Locate the cell with the specified text and output its (X, Y) center coordinate. 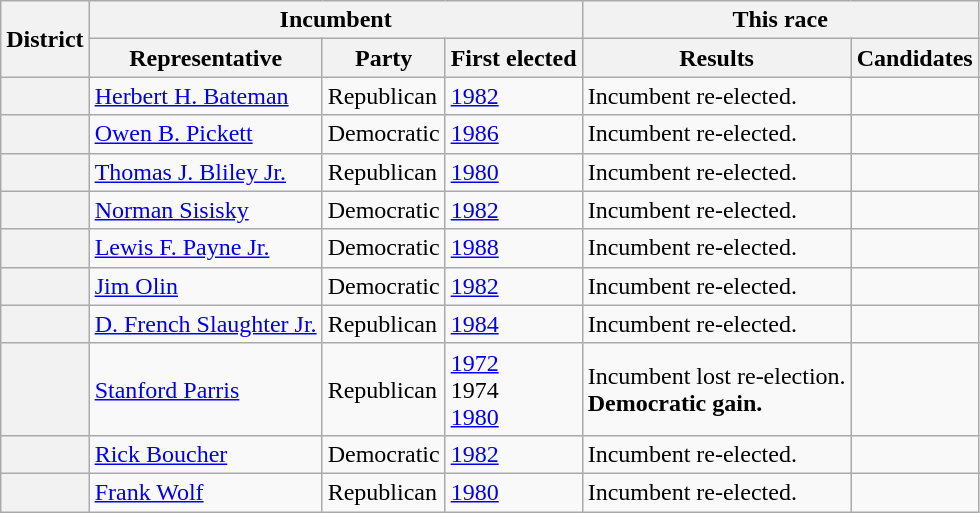
District (45, 39)
Results (716, 58)
Thomas J. Bliley Jr. (206, 172)
19721974 1980 (514, 389)
1988 (514, 248)
This race (780, 20)
First elected (514, 58)
Candidates (914, 58)
Stanford Parris (206, 389)
Representative (206, 58)
Norman Sisisky (206, 210)
1984 (514, 324)
D. French Slaughter Jr. (206, 324)
Herbert H. Bateman (206, 96)
Rick Boucher (206, 454)
Incumbent lost re-election.Democratic gain. (716, 389)
Lewis F. Payne Jr. (206, 248)
Party (384, 58)
Incumbent (336, 20)
Jim Olin (206, 286)
Frank Wolf (206, 492)
1986 (514, 134)
Owen B. Pickett (206, 134)
